Return [X, Y] of the center of cell containing provided text 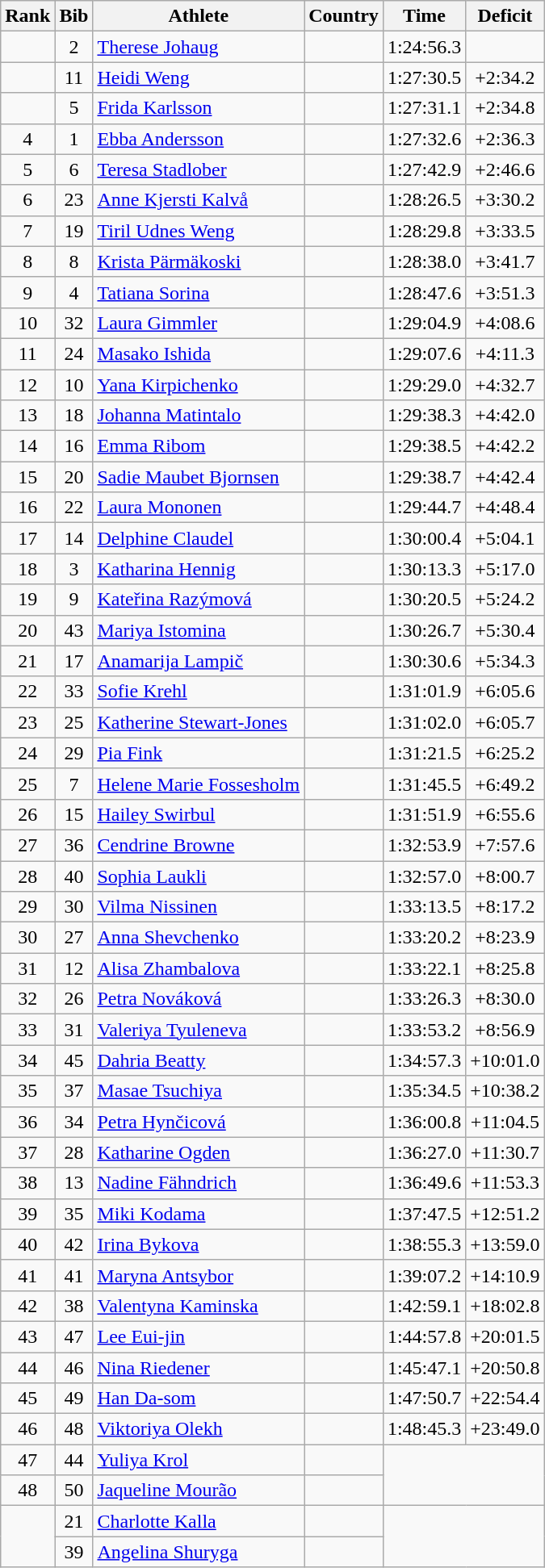
+10:38.2 [505, 1091]
1:31:21.5 [424, 753]
Deficit [505, 16]
+5:17.0 [505, 569]
Yuliya Krol [199, 1460]
Han Da-som [199, 1399]
1:47:50.7 [424, 1399]
+8:23.9 [505, 938]
Heidi Weng [199, 77]
+14:10.9 [505, 1275]
1:48:45.3 [424, 1429]
Therese Johaug [199, 47]
Angelina Shuryga [199, 1552]
Cendrine Browne [199, 845]
+2:34.8 [505, 108]
Kateřina Razýmová [199, 600]
Hailey Swirbul [199, 814]
+2:34.2 [505, 77]
Laura Gimmler [199, 323]
+6:25.2 [505, 753]
+5:30.4 [505, 630]
1:34:57.3 [424, 1060]
50 [74, 1491]
Athlete [199, 16]
1:33:22.1 [424, 968]
Pia Fink [199, 753]
Charlotte Kalla [199, 1521]
Dahria Beatty [199, 1060]
1:33:20.2 [424, 938]
1:29:29.0 [424, 385]
1 [74, 139]
1:35:34.5 [424, 1091]
1:33:53.2 [424, 1030]
Yana Kirpichenko [199, 385]
Sadie Maubet Bjornsen [199, 477]
1:29:38.7 [424, 477]
Tiril Udnes Weng [199, 231]
Petra Hynčicová [199, 1122]
+6:05.7 [505, 722]
1:30:26.7 [424, 630]
1:38:55.3 [424, 1244]
+22:54.4 [505, 1399]
1:32:53.9 [424, 845]
+8:00.7 [505, 876]
1:30:20.5 [424, 600]
1:31:01.9 [424, 692]
+4:32.7 [505, 385]
+23:49.0 [505, 1429]
1:36:00.8 [424, 1122]
Rank [27, 16]
Valeriya Tyuleneva [199, 1030]
+3:51.3 [505, 292]
Tatiana Sorina [199, 292]
Maryna Antsybor [199, 1275]
+8:25.8 [505, 968]
Krista Pärmäkoski [199, 261]
+18:02.8 [505, 1306]
Nadine Fähndrich [199, 1183]
1:37:47.5 [424, 1214]
1:24:56.3 [424, 47]
Valentyna Kaminska [199, 1306]
+4:08.6 [505, 323]
Irina Bykova [199, 1244]
1:28:26.5 [424, 200]
Delphine Claudel [199, 538]
Time [424, 16]
1:33:13.5 [424, 907]
Country [344, 16]
+8:17.2 [505, 907]
49 [74, 1399]
1:28:38.0 [424, 261]
+5:34.3 [505, 661]
Sophia Laukli [199, 876]
Johanna Matintalo [199, 416]
Katherine Stewart-Jones [199, 722]
Katharina Hennig [199, 569]
+3:41.7 [505, 261]
Masae Tsuchiya [199, 1091]
1:39:07.2 [424, 1275]
+5:24.2 [505, 600]
+13:59.0 [505, 1244]
+20:01.5 [505, 1336]
+6:55.6 [505, 814]
1:27:31.1 [424, 108]
Emma Ribom [199, 446]
Anamarija Lampič [199, 661]
+6:49.2 [505, 784]
1:29:44.7 [424, 508]
+2:46.6 [505, 169]
+4:48.4 [505, 508]
Sofie Krehl [199, 692]
Ebba Andersson [199, 139]
1:31:45.5 [424, 784]
1:27:32.6 [424, 139]
Mariya Istomina [199, 630]
+11:04.5 [505, 1122]
1:31:51.9 [424, 814]
2 [74, 47]
+3:30.2 [505, 200]
3 [74, 569]
+7:57.6 [505, 845]
+3:33.5 [505, 231]
Jaqueline Mourão [199, 1491]
+12:51.2 [505, 1214]
+11:53.3 [505, 1183]
Masako Ishida [199, 353]
1:42:59.1 [424, 1306]
Petra Nováková [199, 999]
+20:50.8 [505, 1368]
1:29:38.3 [424, 416]
Laura Mononen [199, 508]
+4:42.4 [505, 477]
Lee Eui-jin [199, 1336]
1:29:07.6 [424, 353]
+6:05.6 [505, 692]
Katharine Ogden [199, 1152]
Viktoriya Olekh [199, 1429]
1:31:02.0 [424, 722]
+8:30.0 [505, 999]
Nina Riedener [199, 1368]
Vilma Nissinen [199, 907]
1:30:00.4 [424, 538]
1:29:04.9 [424, 323]
+2:36.3 [505, 139]
1:36:49.6 [424, 1183]
Alisa Zhambalova [199, 968]
1:30:13.3 [424, 569]
1:44:57.8 [424, 1336]
Anne Kjersti Kalvå [199, 200]
+8:56.9 [505, 1030]
Helene Marie Fossesholm [199, 784]
1:33:26.3 [424, 999]
1:45:47.1 [424, 1368]
1:28:29.8 [424, 231]
1:28:47.6 [424, 292]
Miki Kodama [199, 1214]
+4:11.3 [505, 353]
Frida Karlsson [199, 108]
Bib [74, 16]
1:27:42.9 [424, 169]
+4:42.2 [505, 446]
+4:42.0 [505, 416]
Anna Shevchenko [199, 938]
+5:04.1 [505, 538]
1:27:30.5 [424, 77]
1:30:30.6 [424, 661]
1:36:27.0 [424, 1152]
Teresa Stadlober [199, 169]
+11:30.7 [505, 1152]
1:29:38.5 [424, 446]
+10:01.0 [505, 1060]
1:32:57.0 [424, 876]
